Find where the given text appears and provide that cell's center as [x, y] coordinate. 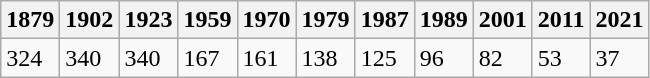
161 [266, 58]
1923 [148, 20]
1989 [444, 20]
1987 [384, 20]
37 [620, 58]
2021 [620, 20]
1902 [90, 20]
125 [384, 58]
2001 [502, 20]
2011 [561, 20]
1879 [30, 20]
96 [444, 58]
1970 [266, 20]
324 [30, 58]
1979 [326, 20]
138 [326, 58]
1959 [208, 20]
82 [502, 58]
167 [208, 58]
53 [561, 58]
